Output the (x, y) coordinate of the center of the cell containing the given text.  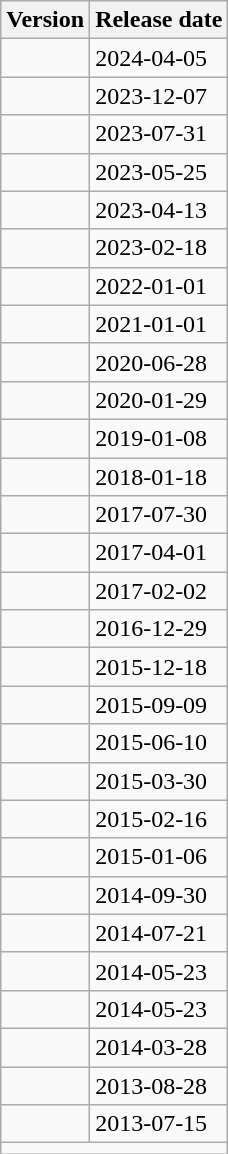
2015-09-09 (159, 705)
2015-12-18 (159, 667)
2020-06-28 (159, 362)
2024-04-05 (159, 58)
2023-02-18 (159, 248)
2017-07-30 (159, 515)
2020-01-29 (159, 400)
2016-12-29 (159, 629)
2013-08-28 (159, 1085)
2015-03-30 (159, 781)
2013-07-15 (159, 1124)
2023-12-07 (159, 96)
2017-02-02 (159, 591)
2019-01-08 (159, 438)
2017-04-01 (159, 553)
Version (46, 20)
2015-06-10 (159, 743)
2014-09-30 (159, 895)
2023-04-13 (159, 210)
2023-05-25 (159, 172)
2015-02-16 (159, 819)
Release date (159, 20)
2021-01-01 (159, 324)
2015-01-06 (159, 857)
2023-07-31 (159, 134)
2014-03-28 (159, 1047)
2014-07-21 (159, 933)
2018-01-18 (159, 477)
2022-01-01 (159, 286)
